Extract the [X, Y] coordinate from the center of the cell holding the provided text.  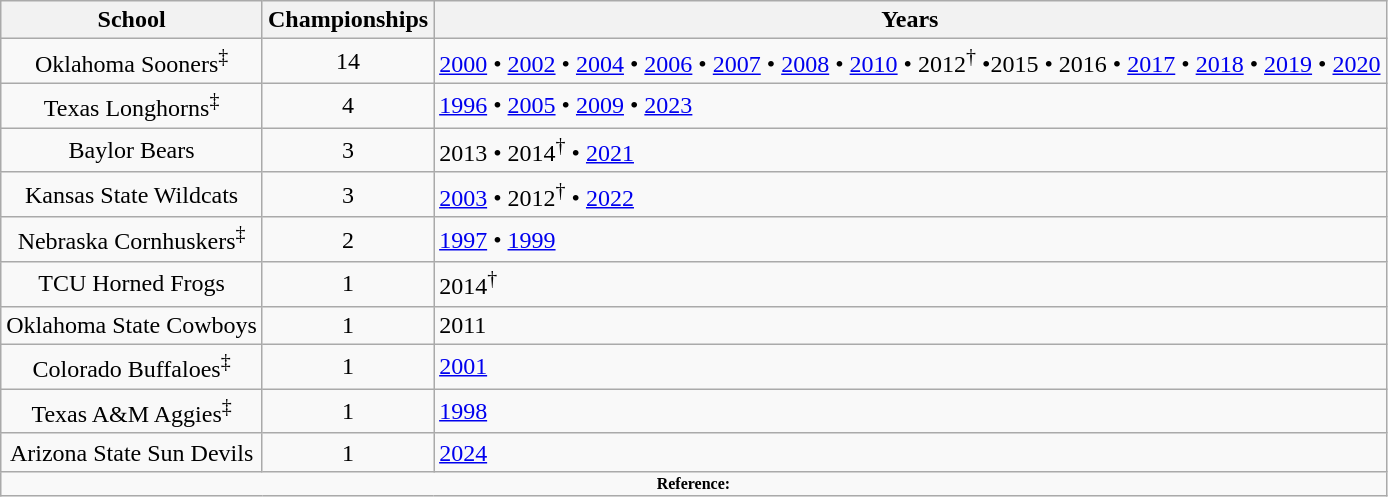
2014† [910, 284]
2000 • 2002 • 2004 • 2006 • 2007 • 2008 • 2010 • 2012† •2015 • 2016 • 2017 • 2018 • 2019 • 2020 [910, 62]
2001 [910, 366]
Baylor Bears [132, 150]
School [132, 20]
2011 [910, 325]
Championships [348, 20]
Reference: [694, 483]
2 [348, 240]
Oklahoma State Cowboys [132, 325]
2013 • 2014† • 2021 [910, 150]
1996 • 2005 • 2009 • 2023 [910, 106]
TCU Horned Frogs [132, 284]
2024 [910, 452]
4 [348, 106]
2003 • 2012† • 2022 [910, 194]
14 [348, 62]
Oklahoma Sooners‡ [132, 62]
Colorado Buffaloes‡ [132, 366]
Nebraska Cornhuskers‡ [132, 240]
Kansas State Wildcats [132, 194]
1998 [910, 412]
1997 • 1999 [910, 240]
Texas A&M Aggies‡ [132, 412]
Years [910, 20]
Arizona State Sun Devils [132, 452]
Texas Longhorns‡ [132, 106]
